For the text-containing cell, return its midpoint in (x, y) coordinate format. 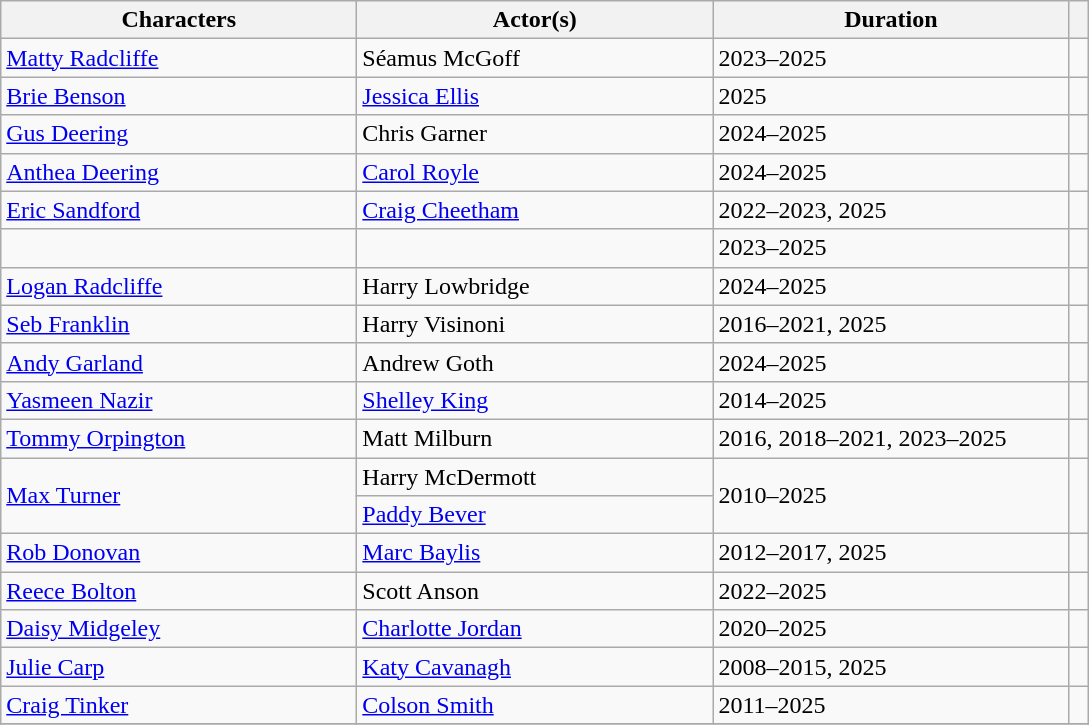
Chris Garner (535, 134)
Craig Cheetham (535, 210)
2010–2025 (891, 496)
Seb Franklin (179, 324)
Charlotte Jordan (535, 629)
2012–2017, 2025 (891, 553)
Logan Radcliffe (179, 286)
Harry McDermott (535, 477)
Brie Benson (179, 96)
2008–2015, 2025 (891, 667)
Julie Carp (179, 667)
Scott Anson (535, 591)
Andrew Goth (535, 362)
Matt Milburn (535, 438)
Eric Sandford (179, 210)
2016–2021, 2025 (891, 324)
Daisy Midgeley (179, 629)
Séamus McGoff (535, 58)
Katy Cavanagh (535, 667)
2022–2025 (891, 591)
Carol Royle (535, 172)
Shelley King (535, 400)
2016, 2018–2021, 2023–2025 (891, 438)
Matty Radcliffe (179, 58)
Harry Lowbridge (535, 286)
Craig Tinker (179, 705)
Reece Bolton (179, 591)
Tommy Orpington (179, 438)
2025 (891, 96)
Jessica Ellis (535, 96)
Characters (179, 20)
2020–2025 (891, 629)
Harry Visinoni (535, 324)
2022–2023, 2025 (891, 210)
Colson Smith (535, 705)
Anthea Deering (179, 172)
Andy Garland (179, 362)
2011–2025 (891, 705)
Actor(s) (535, 20)
Marc Baylis (535, 553)
Rob Donovan (179, 553)
Max Turner (179, 496)
Yasmeen Nazir (179, 400)
Gus Deering (179, 134)
Duration (891, 20)
Paddy Bever (535, 515)
2014–2025 (891, 400)
